Determine the [X, Y] coordinate at the center of the cell enclosing the given text.  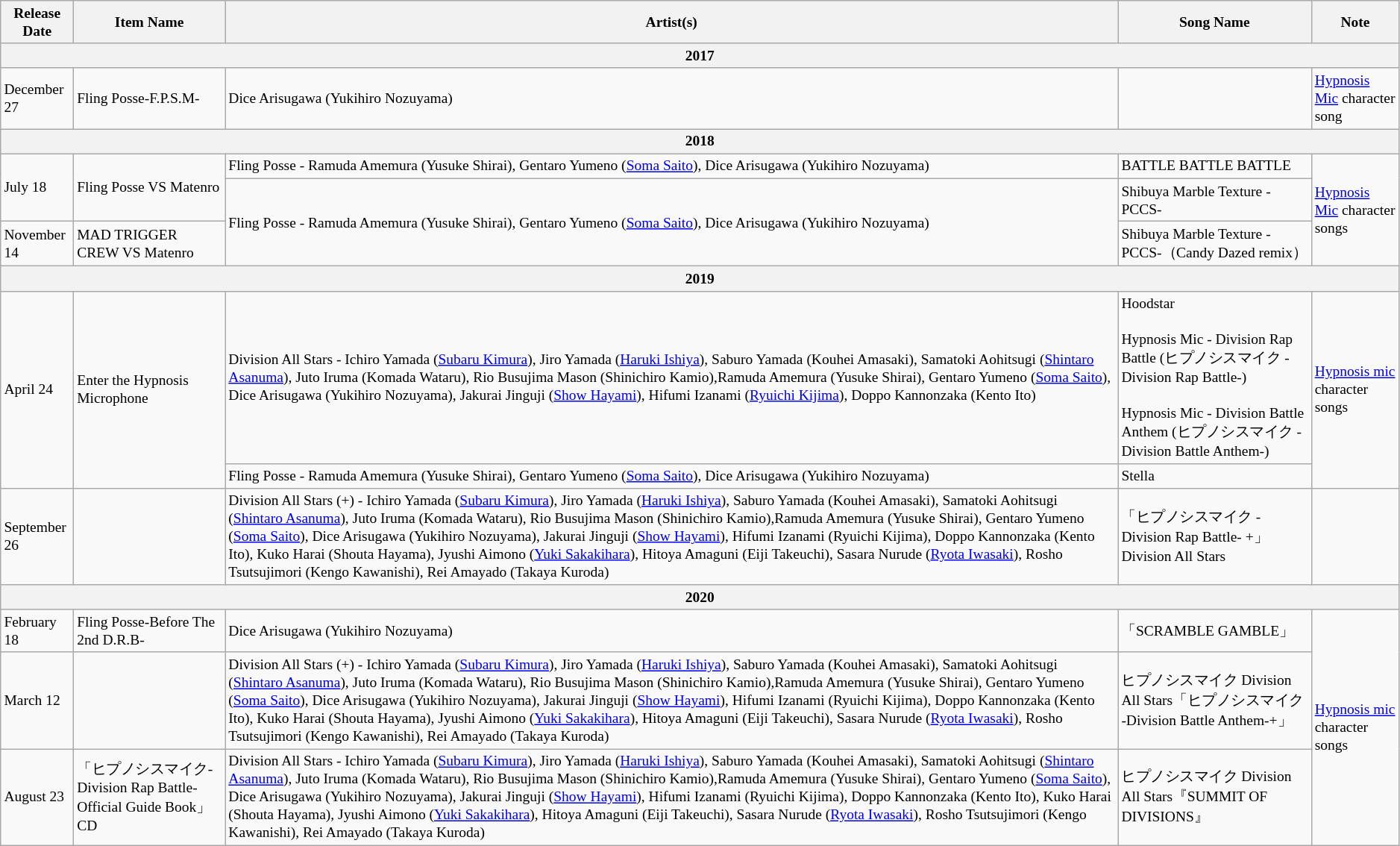
Fling Posse-Before The 2nd D.R.B- [149, 631]
BATTLE BATTLE BATTLE [1214, 166]
Artist(s) [671, 22]
ヒプノシスマイク Division All Stars「ヒプノシスマイク -Division Battle Anthem-+」 [1214, 700]
August 23 [37, 797]
ヒプノシスマイク Division All Stars『SUMMIT OF DIVISIONS』 [1214, 797]
Fling Posse VS Matenro [149, 188]
November 14 [37, 243]
Note [1355, 22]
Item Name [149, 22]
「ヒプノシスマイク -Division Rap Battle- +」Division All Stars [1214, 537]
MAD TRIGGER CREW VS Matenro [149, 243]
Hypnosis Mic character song [1355, 98]
「SCRAMBLE GAMBLE」 [1214, 631]
Song Name [1214, 22]
2018 [700, 142]
February 18 [37, 631]
December 27 [37, 98]
HoodstarHypnosis Mic - Division Rap Battle (ヒプノシスマイク -Division Rap Battle-)Hypnosis Mic - Division Battle Anthem (ヒプノシスマイク -Division Battle Anthem-) [1214, 377]
March 12 [37, 700]
Fling Posse-F.P.S.M- [149, 98]
April 24 [37, 389]
2019 [700, 279]
Hypnosis Mic character songs [1355, 210]
September 26 [37, 537]
「ヒプノシスマイク-Division Rap Battle- Official Guide Book」CD [149, 797]
Shibuya Marble Texture -PCCS-（Candy Dazed remix） [1214, 243]
Stella [1214, 476]
July 18 [37, 188]
2020 [700, 597]
Shibuya Marble Texture -PCCS- [1214, 200]
2017 [700, 55]
Enter the Hypnosis Microphone [149, 389]
Release Date [37, 22]
